Extract the [X, Y] coordinate from the center of the cell holding the provided text.  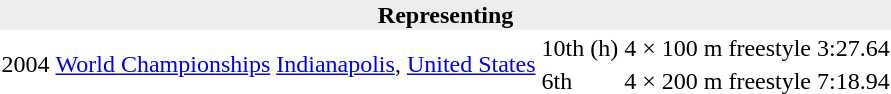
10th (h) [580, 48]
4 × 100 m freestyle [718, 48]
Representing [446, 15]
